Return (X, Y) of the center of cell containing provided text 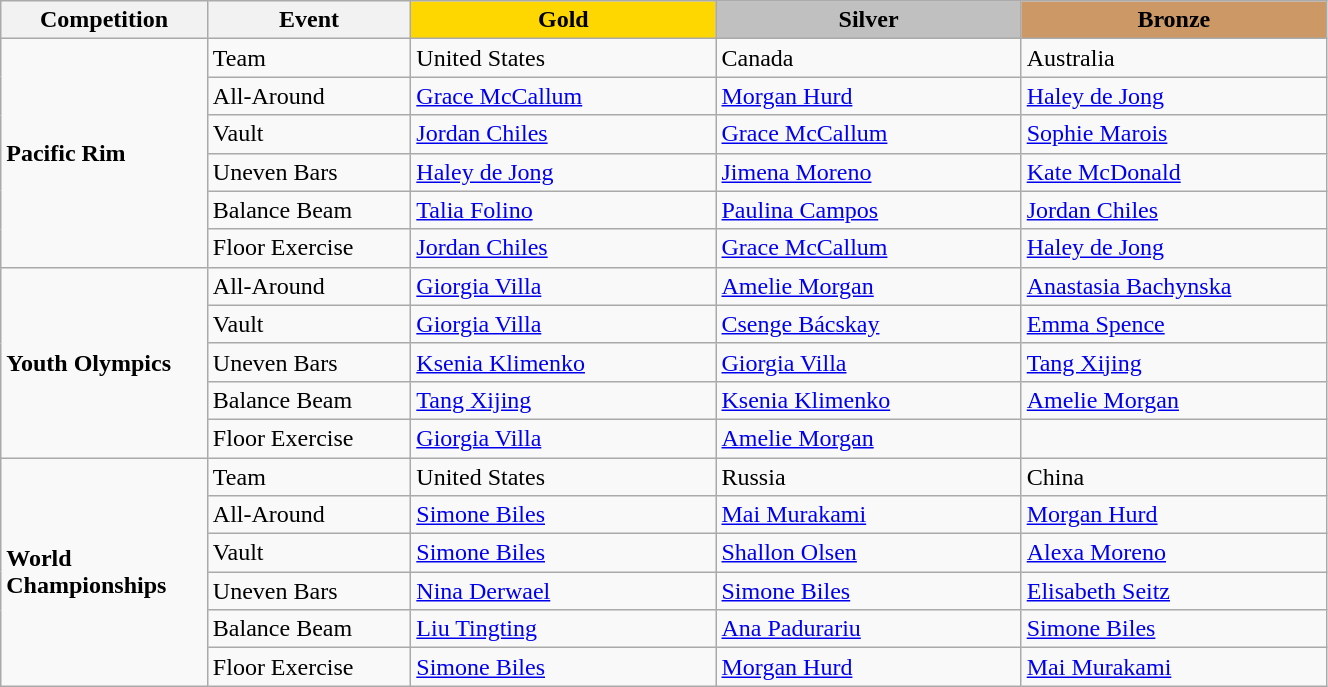
Sophie Marois (1174, 134)
Csenge Bácskay (868, 324)
Elisabeth Seitz (1174, 591)
Jimena Moreno (868, 172)
Pacific Rim (104, 153)
Liu Tingting (564, 629)
Canada (868, 58)
Paulina Campos (868, 210)
World Championships (104, 572)
Alexa Moreno (1174, 553)
Silver (868, 20)
Talia Folino (564, 210)
Competition (104, 20)
Youth Olympics (104, 362)
Event (308, 20)
Australia (1174, 58)
Emma Spence (1174, 324)
Gold (564, 20)
Ana Padurariu (868, 629)
Nina Derwael (564, 591)
Kate McDonald (1174, 172)
Bronze (1174, 20)
Anastasia Bachynska (1174, 286)
Russia (868, 477)
Shallon Olsen (868, 553)
China (1174, 477)
